Detect which cell encompasses the target text, then output its [x, y] center coordinate. 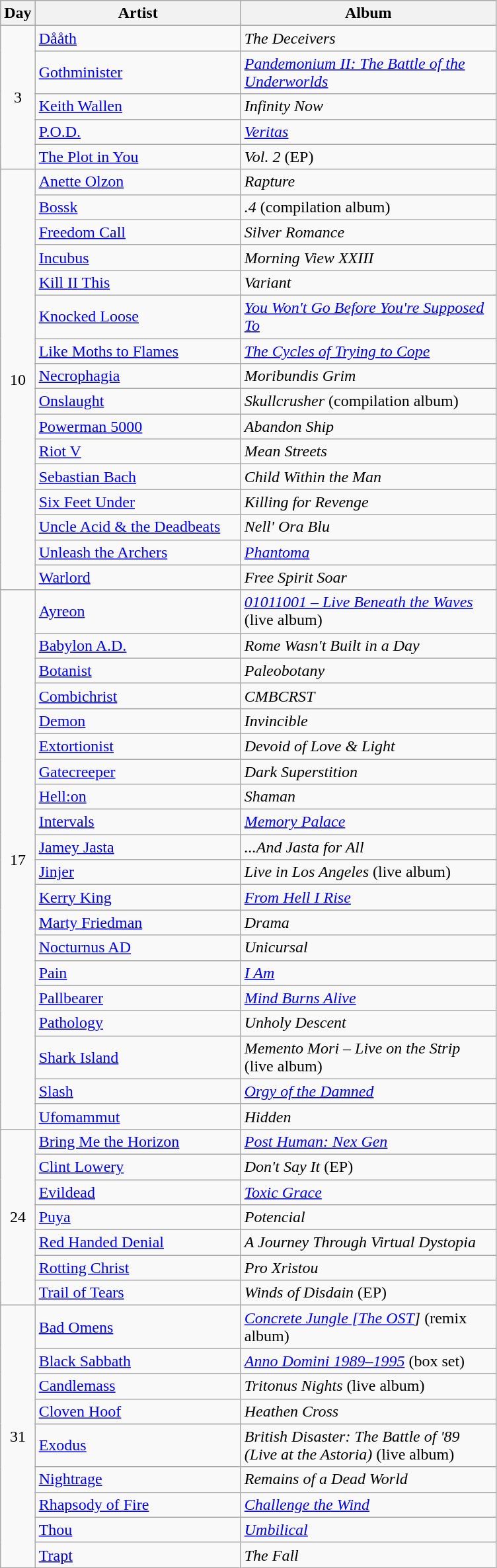
Child Within the Man [368, 477]
Ayreon [137, 611]
Mean Streets [368, 452]
Uncle Acid & the Deadbeats [137, 527]
Challenge the Wind [368, 1505]
Skullcrusher (compilation album) [368, 401]
Like Moths to Flames [137, 351]
Invincible [368, 721]
Kill II This [137, 282]
Rapture [368, 182]
Anno Domini 1989–1995 (box set) [368, 1361]
Evildead [137, 1192]
Umbilical [368, 1530]
Gothminister [137, 73]
Hell:on [137, 797]
Unicursal [368, 948]
Variant [368, 282]
Nocturnus AD [137, 948]
Moribundis Grim [368, 376]
From Hell I Rise [368, 897]
Combichrist [137, 696]
Memento Mori – Live on the Strip (live album) [368, 1057]
A Journey Through Virtual Dystopia [368, 1243]
Powerman 5000 [137, 427]
Bring Me the Horizon [137, 1141]
3 [18, 98]
Bossk [137, 207]
Freedom Call [137, 232]
The Fall [368, 1555]
Rhapsody of Fire [137, 1505]
Pallbearer [137, 998]
Incubus [137, 257]
Artist [137, 13]
Free Spirit Soar [368, 577]
Dååth [137, 38]
Ufomammut [137, 1116]
Exodus [137, 1446]
10 [18, 380]
Hidden [368, 1116]
Toxic Grace [368, 1192]
Nightrage [137, 1479]
Day [18, 13]
Pandemonium II: The Battle of the Underworlds [368, 73]
Jinjer [137, 872]
Silver Romance [368, 232]
Pathology [137, 1023]
Botanist [137, 671]
CMBCRST [368, 696]
I Am [368, 973]
.4 (compilation album) [368, 207]
Phantoma [368, 552]
Red Handed Denial [137, 1243]
Demon [137, 721]
Nell' Ora Blu [368, 527]
Necrophagia [137, 376]
Knocked Loose [137, 316]
Black Sabbath [137, 1361]
Six Feet Under [137, 502]
Remains of a Dead World [368, 1479]
Concrete Jungle [The OST] (remix album) [368, 1327]
Babylon A.D. [137, 645]
Mind Burns Alive [368, 998]
Slash [137, 1091]
Intervals [137, 822]
...And Jasta for All [368, 847]
Unholy Descent [368, 1023]
Shark Island [137, 1057]
Veritas [368, 132]
Memory Palace [368, 822]
Rome Wasn't Built in a Day [368, 645]
Trail of Tears [137, 1293]
You Won't Go Before You're Supposed To [368, 316]
Live in Los Angeles (live album) [368, 872]
Gatecreeper [137, 772]
British Disaster: The Battle of '89 (Live at the Astoria) (live album) [368, 1446]
Orgy of the Damned [368, 1091]
Trapt [137, 1555]
Keith Wallen [137, 106]
Riot V [137, 452]
Post Human: Nex Gen [368, 1141]
Anette Olzon [137, 182]
Vol. 2 (EP) [368, 157]
The Deceivers [368, 38]
24 [18, 1217]
Tritonus Nights (live album) [368, 1386]
Killing for Revenge [368, 502]
Marty Friedman [137, 923]
Puya [137, 1217]
Clint Lowery [137, 1167]
Extortionist [137, 746]
Drama [368, 923]
Morning View XXIII [368, 257]
Potencial [368, 1217]
Album [368, 13]
Dark Superstition [368, 772]
01011001 – Live Beneath the Waves (live album) [368, 611]
Warlord [137, 577]
The Plot in You [137, 157]
Pain [137, 973]
Pro Xristou [368, 1268]
31 [18, 1436]
Candlemass [137, 1386]
Sebastian Bach [137, 477]
Kerry King [137, 897]
P.O.D. [137, 132]
Jamey Jasta [137, 847]
Winds of Disdain (EP) [368, 1293]
Heathen Cross [368, 1411]
The Cycles of Trying to Cope [368, 351]
Shaman [368, 797]
17 [18, 860]
Abandon Ship [368, 427]
Devoid of Love & Light [368, 746]
Thou [137, 1530]
Cloven Hoof [137, 1411]
Unleash the Archers [137, 552]
Rotting Christ [137, 1268]
Paleobotany [368, 671]
Don't Say It (EP) [368, 1167]
Infinity Now [368, 106]
Bad Omens [137, 1327]
Onslaught [137, 401]
